Find where the given text appears and provide that cell's center as (X, Y) coordinate. 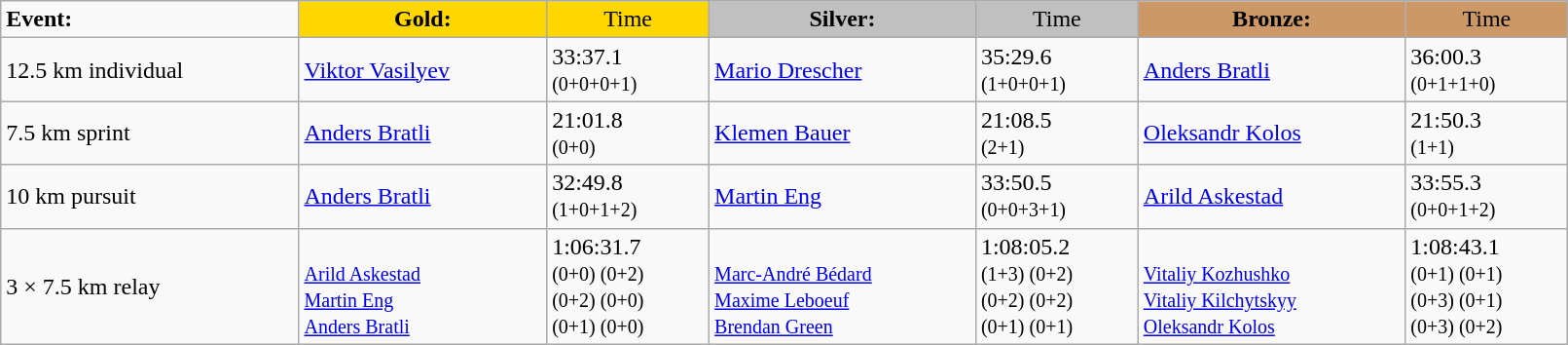
Mario Drescher (843, 70)
Silver: (843, 19)
33:37.1(0+0+0+1) (629, 70)
Oleksandr Kolos (1271, 133)
35:29.6(1+0+0+1) (1057, 70)
33:50.5(0+0+3+1) (1057, 197)
Martin Eng (843, 197)
32:49.8(1+0+1+2) (629, 197)
Viktor Vasilyev (422, 70)
1:08:43.1 (0+1) (0+1)(0+3) (0+1)(0+3) (0+2) (1487, 287)
1:06:31.7(0+0) (0+2)(0+2) (0+0)(0+1) (0+0) (629, 287)
21:01.8(0+0) (629, 133)
Bronze: (1271, 19)
33:55.3(0+0+1+2) (1487, 197)
7.5 km sprint (150, 133)
3 × 7.5 km relay (150, 287)
21:50.3(1+1) (1487, 133)
21:08.5(2+1) (1057, 133)
12.5 km individual (150, 70)
Vitaliy Kozhushko Vitaliy Kilchytskyy Oleksandr Kolos (1271, 287)
1:08:05.2(1+3) (0+2)(0+2) (0+2)(0+1) (0+1) (1057, 287)
Arild Askestad Martin Eng Anders Bratli (422, 287)
Marc-André Bédard Maxime Leboeuf Brendan Green (843, 287)
10 km pursuit (150, 197)
Klemen Bauer (843, 133)
Arild Askestad (1271, 197)
Gold: (422, 19)
Event: (150, 19)
36:00.3(0+1+1+0) (1487, 70)
